Return (X, Y) of the center of cell containing provided text 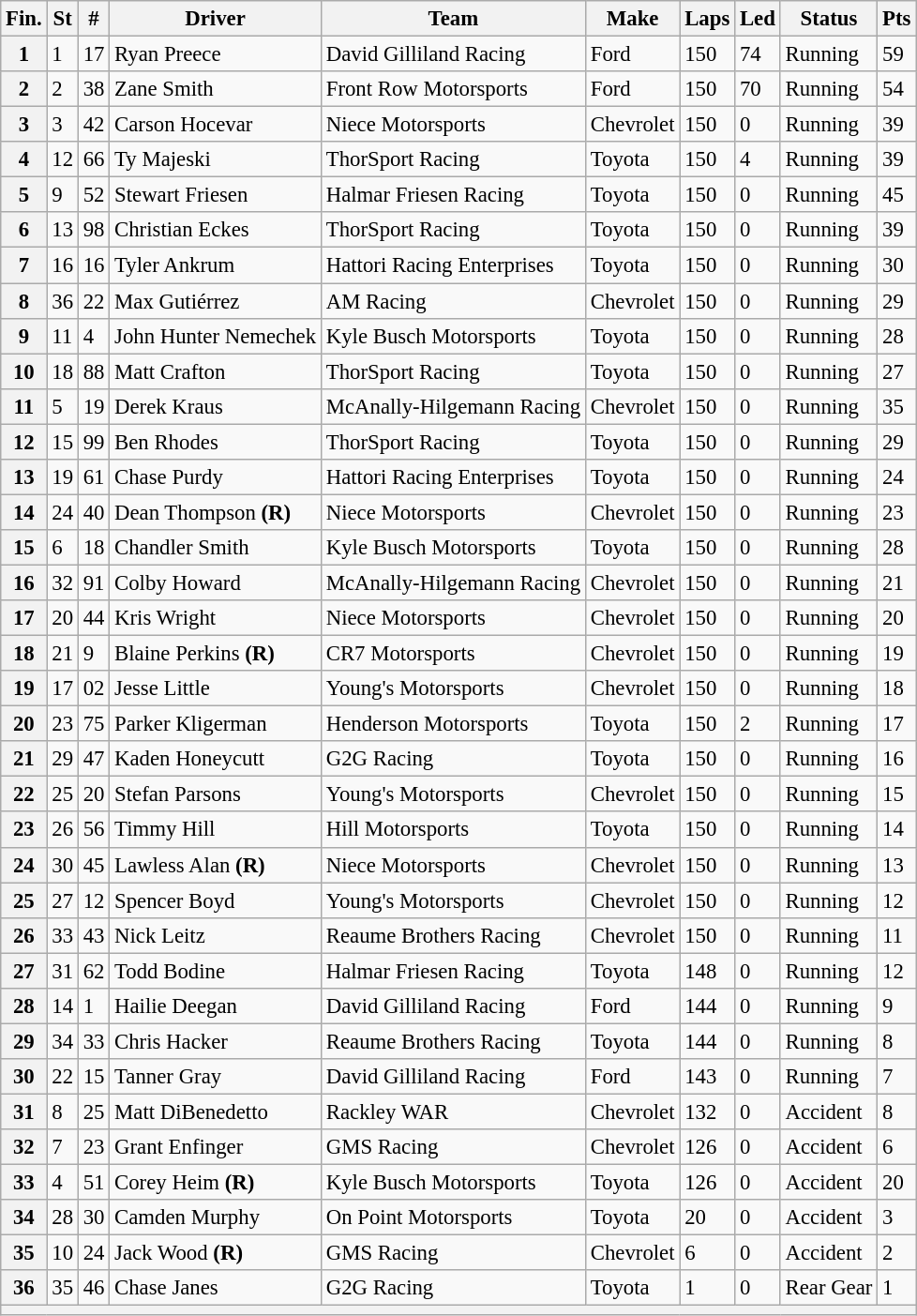
Spencer Boyd (216, 900)
66 (94, 159)
Pts (896, 19)
On Point Motorsports (453, 1218)
Grant Enfinger (216, 1147)
Fin. (24, 19)
Jack Wood (R) (216, 1253)
Team (453, 19)
Stefan Parsons (216, 794)
62 (94, 971)
Led (758, 19)
Colby Howard (216, 582)
Make (632, 19)
Rear Gear (829, 1288)
Tyler Ankrum (216, 265)
Front Row Motorsports (453, 89)
91 (94, 582)
Matt Crafton (216, 371)
Jesse Little (216, 688)
Ben Rhodes (216, 442)
88 (94, 371)
43 (94, 935)
44 (94, 618)
Nick Leitz (216, 935)
Ryan Preece (216, 54)
Driver (216, 19)
61 (94, 477)
Derek Kraus (216, 406)
Ty Majeski (216, 159)
Status (829, 19)
98 (94, 230)
Todd Bodine (216, 971)
52 (94, 195)
Timmy Hill (216, 830)
46 (94, 1288)
Laps (707, 19)
Max Gutiérrez (216, 301)
54 (896, 89)
Camden Murphy (216, 1218)
Blaine Perkins (R) (216, 654)
CR7 Motorsports (453, 654)
Corey Heim (R) (216, 1183)
Hill Motorsports (453, 830)
Henderson Motorsports (453, 724)
02 (94, 688)
Lawless Alan (R) (216, 865)
Matt DiBenedetto (216, 1112)
Chase Purdy (216, 477)
Tanner Gray (216, 1077)
Carson Hocevar (216, 125)
Chase Janes (216, 1288)
# (94, 19)
John Hunter Nemechek (216, 336)
70 (758, 89)
38 (94, 89)
51 (94, 1183)
Stewart Friesen (216, 195)
42 (94, 125)
Hailie Deegan (216, 1006)
132 (707, 1112)
143 (707, 1077)
47 (94, 759)
Rackley WAR (453, 1112)
AM Racing (453, 301)
59 (896, 54)
St (62, 19)
148 (707, 971)
Parker Kligerman (216, 724)
99 (94, 442)
75 (94, 724)
40 (94, 512)
Kaden Honeycutt (216, 759)
Dean Thompson (R) (216, 512)
Chandler Smith (216, 548)
Zane Smith (216, 89)
74 (758, 54)
Kris Wright (216, 618)
Christian Eckes (216, 230)
Chris Hacker (216, 1041)
56 (94, 830)
